Extract the [X, Y] coordinate from the center of the cell holding the provided text.  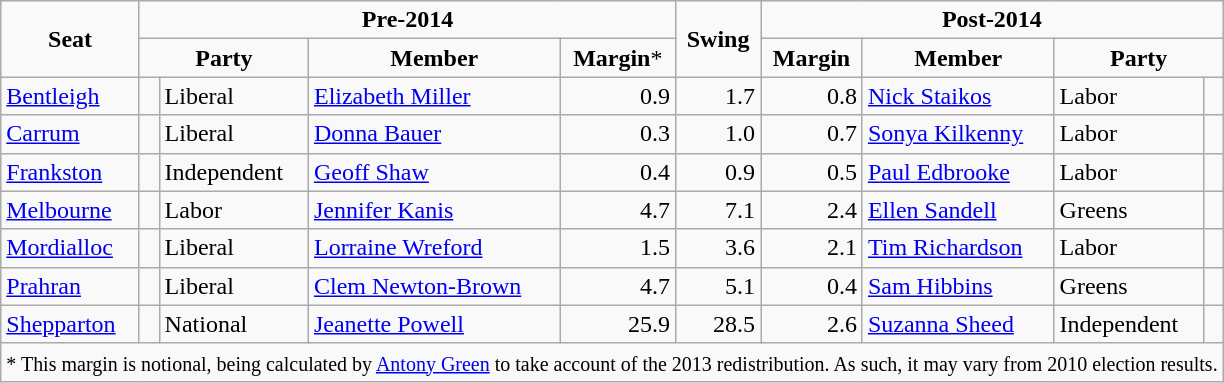
1.5 [618, 248]
Tim Richardson [958, 248]
1.7 [718, 96]
Jennifer Kanis [434, 210]
Nick Staikos [958, 96]
National [234, 324]
Prahran [70, 286]
Margin* [618, 58]
Swing [718, 39]
0.7 [812, 134]
28.5 [718, 324]
0.5 [812, 172]
Mordialloc [70, 248]
2.1 [812, 248]
Suzanna Sheed [958, 324]
Elizabeth Miller [434, 96]
Post-2014 [992, 20]
Ellen Sandell [958, 210]
Lorraine Wreford [434, 248]
3.6 [718, 248]
2.6 [812, 324]
Sam Hibbins [958, 286]
Sonya Kilkenny [958, 134]
Margin [812, 58]
Donna Bauer [434, 134]
Melbourne [70, 210]
Paul Edbrooke [958, 172]
7.1 [718, 210]
Frankston [70, 172]
Jeanette Powell [434, 324]
0.8 [812, 96]
Carrum [70, 134]
Shepparton [70, 324]
Pre-2014 [407, 20]
Clem Newton-Brown [434, 286]
25.9 [618, 324]
0.3 [618, 134]
Geoff Shaw [434, 172]
1.0 [718, 134]
2.4 [812, 210]
Seat [70, 39]
5.1 [718, 286]
Bentleigh [70, 96]
